Scan for the cell matching the given text and deliver its [X, Y] coordinate at center. 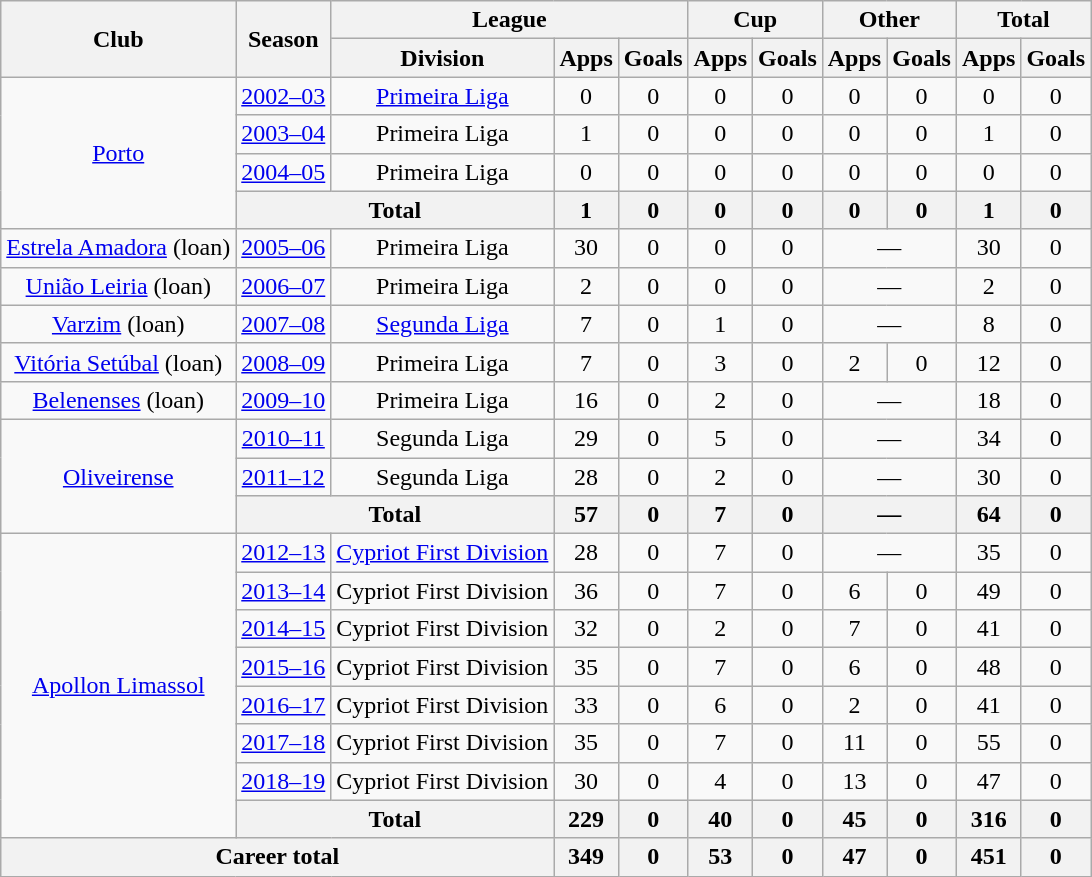
2004–05 [284, 172]
2009–10 [284, 400]
Belenenses (loan) [118, 400]
8 [988, 324]
3 [720, 362]
2008–09 [284, 362]
12 [988, 362]
Division [442, 58]
5 [720, 438]
64 [988, 515]
Other [889, 20]
Cup [755, 20]
League [510, 20]
2006–07 [284, 286]
4 [720, 781]
Oliveirense [118, 476]
53 [720, 857]
2012–13 [284, 553]
34 [988, 438]
349 [586, 857]
2003–04 [284, 134]
229 [586, 819]
57 [586, 515]
2016–17 [284, 705]
32 [586, 629]
316 [988, 819]
2014–15 [284, 629]
13 [854, 781]
2005–06 [284, 248]
Estrela Amadora (loan) [118, 248]
Varzim (loan) [118, 324]
29 [586, 438]
18 [988, 400]
2002–03 [284, 96]
2018–19 [284, 781]
48 [988, 667]
Club [118, 39]
55 [988, 743]
2013–14 [284, 591]
2017–18 [284, 743]
40 [720, 819]
Season [284, 39]
36 [586, 591]
451 [988, 857]
União Leiria (loan) [118, 286]
2010–11 [284, 438]
Apollon Limassol [118, 686]
Career total [278, 857]
45 [854, 819]
33 [586, 705]
49 [988, 591]
2015–16 [284, 667]
11 [854, 743]
2011–12 [284, 477]
2007–08 [284, 324]
Vitória Setúbal (loan) [118, 362]
16 [586, 400]
Porto [118, 153]
